Output the [x, y] coordinate of the center of the cell containing the given text.  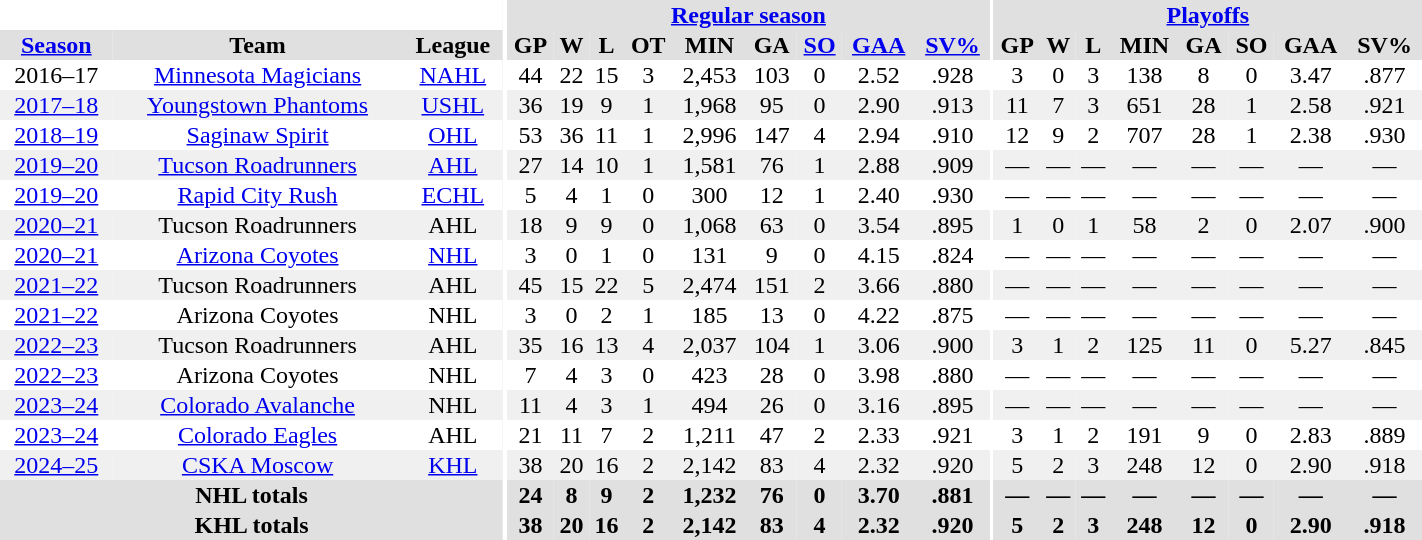
58 [1145, 225]
.824 [952, 255]
1,068 [710, 225]
1,232 [710, 495]
3.66 [878, 285]
Saginaw Spirit [258, 135]
Season [56, 45]
24 [530, 495]
3.70 [878, 495]
.845 [1384, 345]
Colorado Eagles [258, 435]
NHL totals [252, 495]
151 [771, 285]
4.22 [878, 315]
Rapid City Rush [258, 195]
2,037 [710, 345]
KHL totals [252, 525]
494 [710, 405]
ECHL [454, 195]
707 [1145, 135]
27 [530, 165]
2018–19 [56, 135]
.889 [1384, 435]
14 [572, 165]
KHL [454, 465]
104 [771, 345]
21 [530, 435]
NAHL [454, 75]
.910 [952, 135]
.909 [952, 165]
2.40 [878, 195]
651 [1145, 105]
.928 [952, 75]
Regular season [748, 15]
.875 [952, 315]
Minnesota Magicians [258, 75]
45 [530, 285]
2024–25 [56, 465]
185 [710, 315]
2.07 [1310, 225]
.877 [1384, 75]
OT [648, 45]
2.33 [878, 435]
2017–18 [56, 105]
1,968 [710, 105]
3.54 [878, 225]
3.16 [878, 405]
5.27 [1310, 345]
10 [606, 165]
19 [572, 105]
OHL [454, 135]
Playoffs [1208, 15]
53 [530, 135]
3.98 [878, 375]
Youngstown Phantoms [258, 105]
103 [771, 75]
2.38 [1310, 135]
125 [1145, 345]
95 [771, 105]
18 [530, 225]
2016–17 [56, 75]
147 [771, 135]
35 [530, 345]
1,211 [710, 435]
138 [1145, 75]
1,581 [710, 165]
Team [258, 45]
CSKA Moscow [258, 465]
Colorado Avalanche [258, 405]
2,474 [710, 285]
USHL [454, 105]
2.88 [878, 165]
2.94 [878, 135]
2.52 [878, 75]
.881 [952, 495]
191 [1145, 435]
423 [710, 375]
4.15 [878, 255]
47 [771, 435]
300 [710, 195]
44 [530, 75]
3.06 [878, 345]
2,996 [710, 135]
131 [710, 255]
3.47 [1310, 75]
League [454, 45]
26 [771, 405]
.913 [952, 105]
2.83 [1310, 435]
63 [771, 225]
2,453 [710, 75]
2.58 [1310, 105]
